Extract the [X, Y] coordinate from the center of the cell holding the provided text.  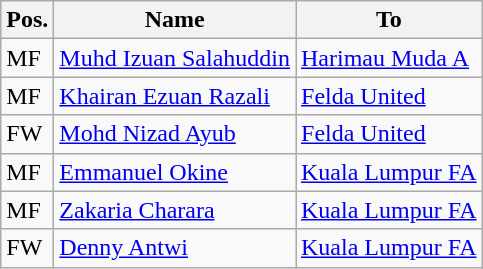
Denny Antwi [175, 248]
To [390, 20]
Harimau Muda A [390, 58]
Khairan Ezuan Razali [175, 96]
Mohd Nizad Ayub [175, 134]
Muhd Izuan Salahuddin [175, 58]
Emmanuel Okine [175, 172]
Pos. [28, 20]
Name [175, 20]
Zakaria Charara [175, 210]
